Determine the [x, y] coordinate at the center of the cell enclosing the given text.  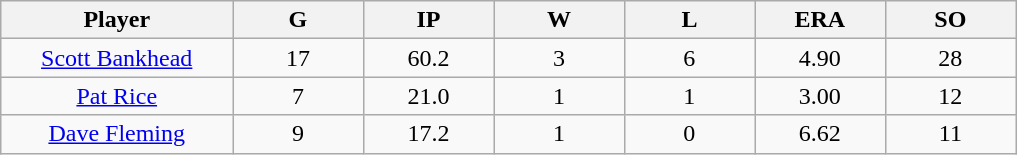
21.0 [428, 96]
12 [950, 96]
L [689, 20]
G [298, 20]
4.90 [820, 58]
17.2 [428, 134]
7 [298, 96]
SO [950, 20]
17 [298, 58]
Player [117, 20]
28 [950, 58]
3.00 [820, 96]
6.62 [820, 134]
W [559, 20]
Pat Rice [117, 96]
3 [559, 58]
0 [689, 134]
Dave Fleming [117, 134]
ERA [820, 20]
9 [298, 134]
Scott Bankhead [117, 58]
IP [428, 20]
11 [950, 134]
6 [689, 58]
60.2 [428, 58]
